From the cell containing the given text, extract its center point as [x, y] coordinate. 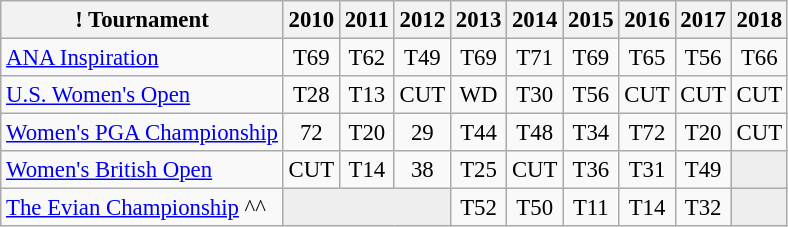
ANA Inspiration [142, 58]
T65 [647, 58]
T48 [535, 133]
T11 [591, 208]
T34 [591, 133]
72 [311, 133]
2017 [703, 20]
T32 [703, 208]
2015 [591, 20]
T44 [478, 133]
WD [478, 95]
T66 [759, 58]
T28 [311, 95]
2018 [759, 20]
U.S. Women's Open [142, 95]
2011 [366, 20]
T25 [478, 170]
2013 [478, 20]
T52 [478, 208]
T31 [647, 170]
29 [422, 133]
T71 [535, 58]
T13 [366, 95]
Women's British Open [142, 170]
! Tournament [142, 20]
T36 [591, 170]
T30 [535, 95]
T72 [647, 133]
2010 [311, 20]
The Evian Championship ^^ [142, 208]
2016 [647, 20]
2012 [422, 20]
T62 [366, 58]
Women's PGA Championship [142, 133]
38 [422, 170]
2014 [535, 20]
T50 [535, 208]
